Return the (x, y) coordinate for the center point of the cell that contains the specified text.  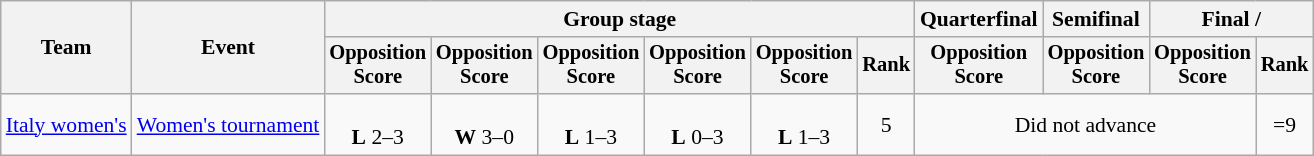
W 3–0 (484, 124)
L 2–3 (378, 124)
Group stage (620, 19)
Final / (1231, 19)
Did not advance (1086, 124)
Semifinal (1096, 19)
5 (886, 124)
Women's tournament (228, 124)
Team (66, 48)
L 0–3 (698, 124)
Event (228, 48)
Quarterfinal (979, 19)
=9 (1285, 124)
Italy women's (66, 124)
